For the text-containing cell, return its midpoint in [X, Y] coordinate format. 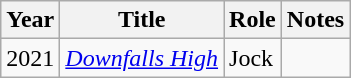
Jock [253, 58]
Downfalls High [142, 58]
Role [253, 20]
Title [142, 20]
Notes [315, 20]
2021 [30, 58]
Year [30, 20]
